Return (X, Y) of the center of cell containing provided text 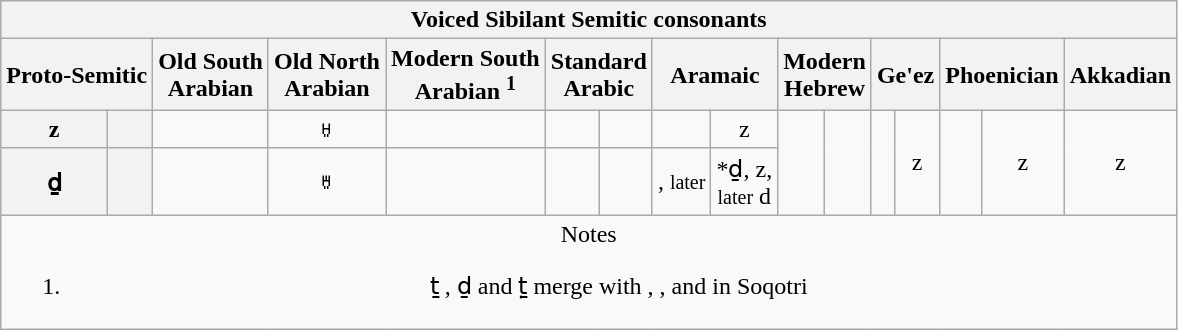
*ḏ, z,later d (744, 182)
Aramaic (714, 75)
Old NorthArabian (326, 75)
StandardArabic (598, 75)
, later (682, 182)
ModernHebrew (825, 75)
Modern SouthArabian 1 (466, 75)
Proto-Semitic (77, 75)
Akkadian (1120, 75)
Ge'ez (905, 75)
Notesṯ , ḏ and ṯ̣ merge with , , and in Soqotri (589, 272)
𐪘 (326, 129)
Old SouthArabian (211, 75)
𐪙 (326, 182)
Phoenician (1002, 75)
Voiced Sibilant Semitic consonants (589, 20)
ḏ (54, 182)
